Output the (x, y) coordinate of the center of the cell containing the given text.  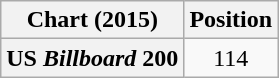
US Billboard 200 (92, 58)
114 (231, 58)
Position (231, 20)
Chart (2015) (92, 20)
